Identify which cell holds the provided text, then report its (X, Y) central coordinate. 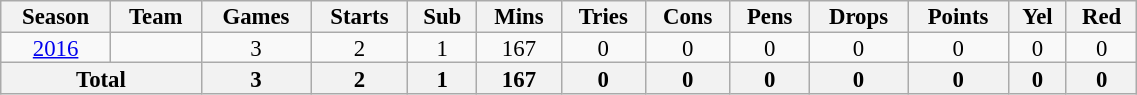
Games (256, 16)
Drops (858, 16)
Sub (442, 16)
Tries (603, 16)
Team (156, 16)
Starts (360, 16)
Pens (770, 16)
Yel (1037, 16)
Total (101, 78)
Cons (688, 16)
Season (56, 16)
Points (958, 16)
Mins (520, 16)
2016 (56, 48)
Red (1101, 16)
